For the text-containing cell, return its midpoint in [X, Y] coordinate format. 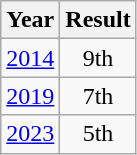
2019 [30, 96]
Result [98, 20]
Year [30, 20]
9th [98, 58]
5th [98, 134]
2023 [30, 134]
2014 [30, 58]
7th [98, 96]
